For the text-containing cell, return its midpoint in (x, y) coordinate format. 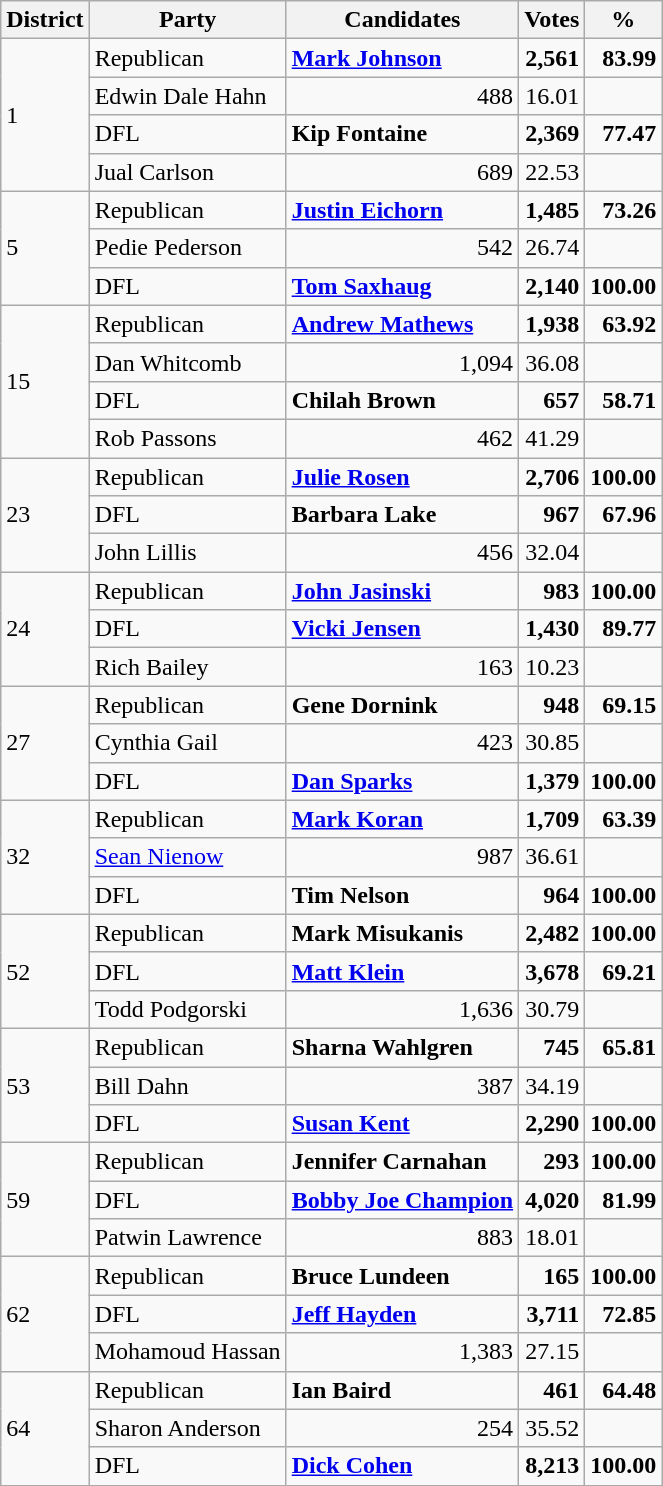
657 (552, 400)
423 (402, 743)
Mark Misukanis (402, 933)
18.01 (552, 1238)
Chilah Brown (402, 400)
689 (402, 172)
Justin Eichorn (402, 210)
462 (402, 438)
967 (552, 515)
Tim Nelson (402, 895)
26.74 (552, 248)
456 (402, 553)
Barbara Lake (402, 515)
Mark Johnson (402, 58)
58.71 (624, 400)
Patwin Lawrence (188, 1238)
Dick Cohen (402, 1466)
1,636 (402, 1009)
73.26 (624, 210)
69.21 (624, 971)
63.39 (624, 819)
2,140 (552, 286)
22.53 (552, 172)
36.61 (552, 857)
Mark Koran (402, 819)
64 (45, 1428)
64.48 (624, 1390)
1,709 (552, 819)
23 (45, 515)
27.15 (552, 1352)
83.99 (624, 58)
745 (552, 1047)
1,383 (402, 1352)
24 (45, 629)
461 (552, 1390)
69.15 (624, 705)
2,369 (552, 134)
Vicki Jensen (402, 629)
883 (402, 1238)
2,561 (552, 58)
Rob Passons (188, 438)
1,485 (552, 210)
30.79 (552, 1009)
983 (552, 591)
62 (45, 1314)
59 (45, 1200)
Rich Bailey (188, 667)
1,094 (402, 362)
32.04 (552, 553)
52 (45, 971)
32 (45, 857)
35.52 (552, 1428)
2,706 (552, 477)
Susan Kent (402, 1124)
3,678 (552, 971)
Sharna Wahlgren (402, 1047)
% (624, 20)
8,213 (552, 1466)
30.85 (552, 743)
Sean Nienow (188, 857)
Matt Klein (402, 971)
89.77 (624, 629)
Bill Dahn (188, 1085)
Candidates (402, 20)
254 (402, 1428)
1,938 (552, 324)
Todd Podgorski (188, 1009)
387 (402, 1085)
41.29 (552, 438)
2,482 (552, 933)
John Lillis (188, 553)
5 (45, 248)
John Jasinski (402, 591)
Kip Fontaine (402, 134)
Party (188, 20)
10.23 (552, 667)
Jeff Hayden (402, 1314)
Dan Whitcomb (188, 362)
Cynthia Gail (188, 743)
293 (552, 1162)
542 (402, 248)
72.85 (624, 1314)
67.96 (624, 515)
987 (402, 857)
Gene Dornink (402, 705)
Ian Baird (402, 1390)
964 (552, 895)
Edwin Dale Hahn (188, 96)
53 (45, 1085)
1,430 (552, 629)
163 (402, 667)
Pedie Pederson (188, 248)
488 (402, 96)
81.99 (624, 1200)
Mohamoud Hassan (188, 1352)
15 (45, 381)
36.08 (552, 362)
948 (552, 705)
Dan Sparks (402, 781)
3,711 (552, 1314)
16.01 (552, 96)
4,020 (552, 1200)
Jennifer Carnahan (402, 1162)
2,290 (552, 1124)
Bruce Lundeen (402, 1276)
Julie Rosen (402, 477)
1,379 (552, 781)
Votes (552, 20)
165 (552, 1276)
34.19 (552, 1085)
1 (45, 115)
Jual Carlson (188, 172)
65.81 (624, 1047)
Tom Saxhaug (402, 286)
Sharon Anderson (188, 1428)
77.47 (624, 134)
Bobby Joe Champion (402, 1200)
27 (45, 743)
63.92 (624, 324)
District (45, 20)
Andrew Mathews (402, 324)
